Scan for the cell matching the given text and deliver its (X, Y) coordinate at center. 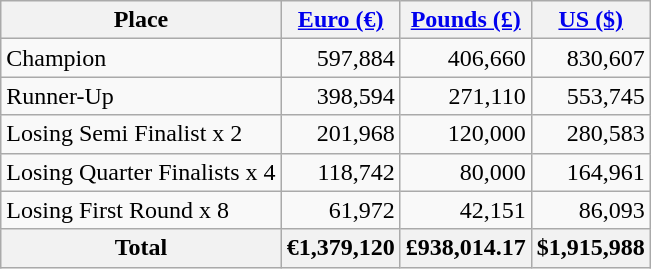
597,884 (340, 58)
280,583 (590, 134)
Total (141, 248)
86,093 (590, 210)
€1,379,120 (340, 248)
201,968 (340, 134)
Champion (141, 58)
US ($) (590, 20)
£938,014.17 (466, 248)
398,594 (340, 96)
Losing Semi Finalist x 2 (141, 134)
406,660 (466, 58)
Runner-Up (141, 96)
Losing Quarter Finalists x 4 (141, 172)
120,000 (466, 134)
553,745 (590, 96)
Pounds (£) (466, 20)
Euro (€) (340, 20)
61,972 (340, 210)
42,151 (466, 210)
164,961 (590, 172)
$1,915,988 (590, 248)
271,110 (466, 96)
830,607 (590, 58)
Place (141, 20)
Losing First Round x 8 (141, 210)
80,000 (466, 172)
118,742 (340, 172)
